Extract the [x, y] coordinate from the center of the cell holding the provided text.  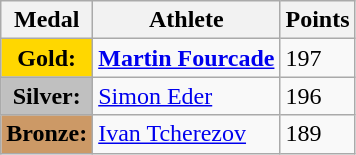
Gold: [47, 58]
197 [318, 58]
Martin Fourcade [186, 58]
Athlete [186, 20]
Bronze: [47, 134]
Ivan Tcherezov [186, 134]
189 [318, 134]
Medal [47, 20]
Simon Eder [186, 96]
Silver: [47, 96]
196 [318, 96]
Points [318, 20]
